Scan for the cell matching the given text and deliver its [X, Y] coordinate at center. 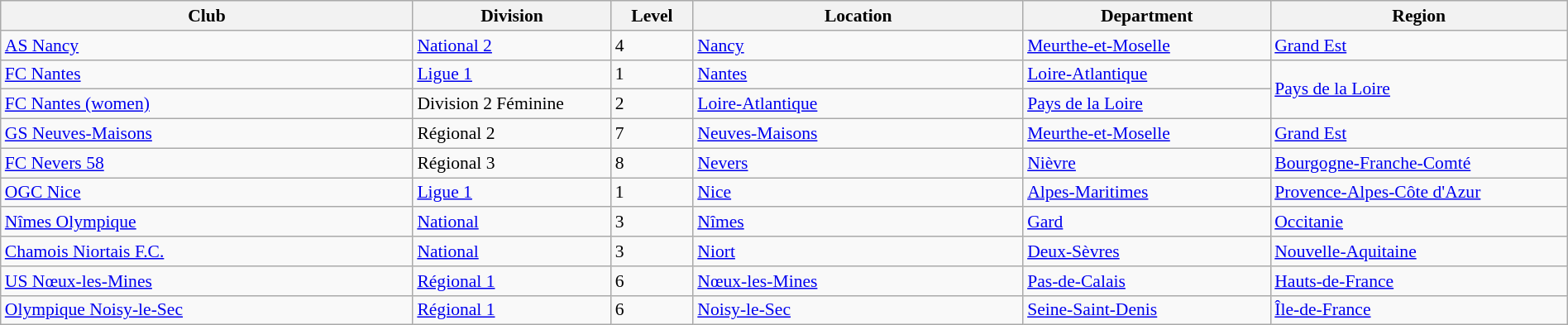
8 [653, 163]
Neuves-Maisons [858, 134]
Club [207, 16]
Nœux-les-Mines [858, 281]
US Nœux-les-Mines [207, 281]
Nancy [858, 45]
Location [858, 16]
2 [653, 104]
National 2 [511, 45]
Division 2 Féminine [511, 104]
Régional 2 [511, 134]
Level [653, 16]
FC Nevers 58 [207, 163]
FC Nantes (women) [207, 104]
Île-de-France [1419, 310]
Seine-Saint-Denis [1146, 310]
Pas-de-Calais [1146, 281]
Bourgogne-Franche-Comté [1419, 163]
7 [653, 134]
OGC Nice [207, 193]
Nice [858, 193]
Occitanie [1419, 222]
4 [653, 45]
Régional 3 [511, 163]
Nîmes Olympique [207, 222]
Alpes-Maritimes [1146, 193]
Nevers [858, 163]
Nîmes [858, 222]
Deux-Sèvres [1146, 251]
Niort [858, 251]
Olympique Noisy-le-Sec [207, 310]
Gard [1146, 222]
Provence-Alpes-Côte d'Azur [1419, 193]
Nouvelle-Aquitaine [1419, 251]
Hauts-de-France [1419, 281]
Department [1146, 16]
GS Neuves-Maisons [207, 134]
Nantes [858, 74]
Region [1419, 16]
Noisy-le-Sec [858, 310]
Chamois Niortais F.C. [207, 251]
Division [511, 16]
AS Nancy [207, 45]
FC Nantes [207, 74]
Nièvre [1146, 163]
